Identify which cell holds the provided text, then report its (X, Y) central coordinate. 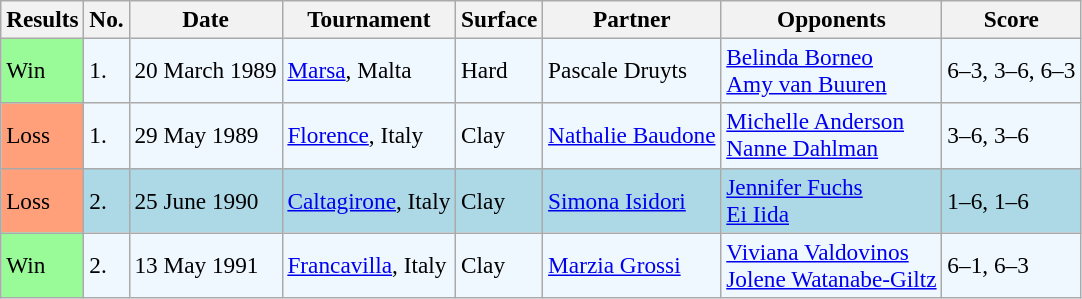
29 May 1989 (206, 136)
Opponents (832, 19)
No. (106, 19)
Results (42, 19)
Caltagirone, Italy (369, 200)
Belinda Borneo Amy van Buuren (832, 70)
25 June 1990 (206, 200)
Francavilla, Italy (369, 264)
Florence, Italy (369, 136)
Nathalie Baudone (632, 136)
Marzia Grossi (632, 264)
20 March 1989 (206, 70)
Score (1012, 19)
Simona Isidori (632, 200)
1–6, 1–6 (1012, 200)
Pascale Druyts (632, 70)
Jennifer Fuchs Ei Iida (832, 200)
13 May 1991 (206, 264)
Surface (500, 19)
6–1, 6–3 (1012, 264)
Michelle Anderson Nanne Dahlman (832, 136)
Partner (632, 19)
6–3, 3–6, 6–3 (1012, 70)
Tournament (369, 19)
3–6, 3–6 (1012, 136)
Viviana Valdovinos Jolene Watanabe-Giltz (832, 264)
Marsa, Malta (369, 70)
Date (206, 19)
Hard (500, 70)
